From the cell containing the given text, extract its center point as [x, y] coordinate. 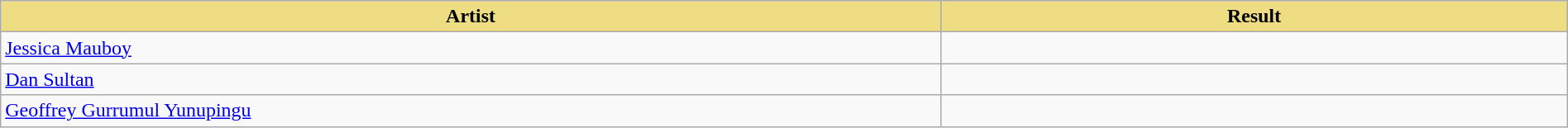
Geoffrey Gurrumul Yunupingu [471, 111]
Jessica Mauboy [471, 48]
Result [1254, 17]
Dan Sultan [471, 79]
Artist [471, 17]
